Locate the cell with the specified text and output its (x, y) center coordinate. 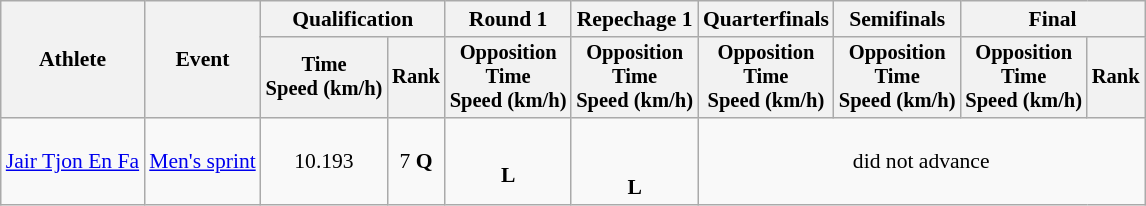
Final (1052, 19)
Repechage 1 (634, 19)
TimeSpeed (km/h) (324, 78)
Qualification (353, 19)
Event (202, 60)
7 Q (416, 162)
Men's sprint (202, 162)
10.193 (324, 162)
Semifinals (898, 19)
Athlete (72, 60)
Round 1 (508, 19)
Quarterfinals (766, 19)
did not advance (922, 162)
Jair Tjon En Fa (72, 162)
